Capture the cell that displays the provided text and extract its (X, Y) central coordinate. 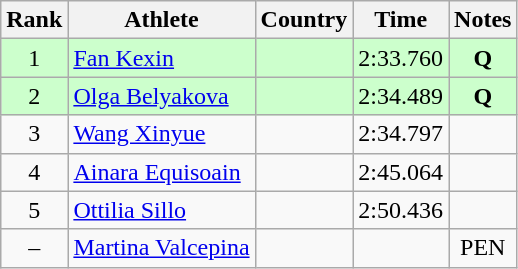
2:34.489 (401, 96)
4 (34, 172)
2:45.064 (401, 172)
Wang Xinyue (162, 134)
5 (34, 210)
2:33.760 (401, 58)
Olga Belyakova (162, 96)
1 (34, 58)
Athlete (162, 20)
Country (304, 20)
Ainara Equisoain (162, 172)
Rank (34, 20)
Notes (483, 20)
2:34.797 (401, 134)
2:50.436 (401, 210)
Martina Valcepina (162, 248)
3 (34, 134)
Fan Kexin (162, 58)
– (34, 248)
Ottilia Sillo (162, 210)
PEN (483, 248)
2 (34, 96)
Time (401, 20)
